Output the (x, y) coordinate of the center of the cell containing the given text.  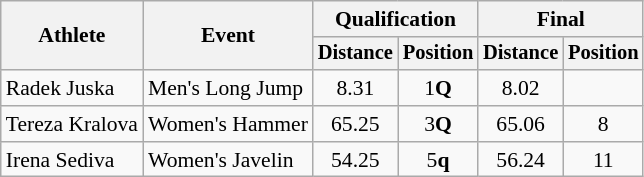
65.06 (520, 124)
8.31 (356, 88)
Final (560, 19)
Women's Hammer (228, 124)
3Q (438, 124)
Event (228, 36)
8 (603, 124)
65.25 (356, 124)
Qualification (396, 19)
Tereza Kralova (72, 124)
Men's Long Jump (228, 88)
1Q (438, 88)
Radek Juska (72, 88)
8.02 (520, 88)
Athlete (72, 36)
